Capture the cell that displays the provided text and extract its [x, y] central coordinate. 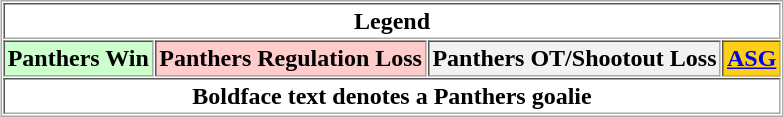
Legend [392, 21]
Boldface text denotes a Panthers goalie [392, 96]
Panthers OT/Shootout Loss [574, 58]
Panthers Regulation Loss [291, 58]
Panthers Win [78, 58]
ASG [752, 58]
